Return (x, y) of the center of cell containing provided text 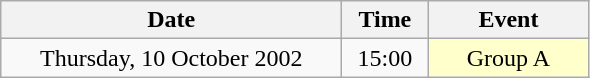
Thursday, 10 October 2002 (172, 58)
Event (508, 20)
Date (172, 20)
Time (385, 20)
15:00 (385, 58)
Group A (508, 58)
